Provide the [X, Y] coordinate of the cell's center where the given text is located.  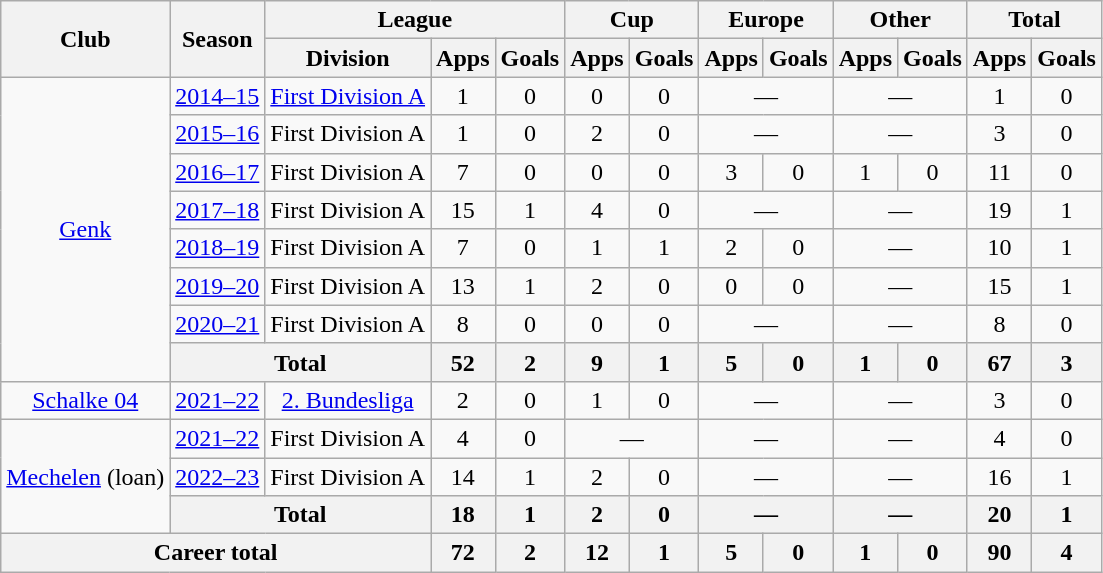
Mechelen (loan) [86, 476]
52 [463, 362]
67 [999, 362]
2014–15 [218, 96]
14 [463, 477]
11 [999, 172]
12 [597, 553]
18 [463, 515]
90 [999, 553]
16 [999, 477]
72 [463, 553]
10 [999, 248]
13 [463, 286]
Schalke 04 [86, 400]
2018–19 [218, 248]
League [415, 20]
Career total [216, 553]
Division [348, 58]
9 [597, 362]
Genk [86, 229]
2019–20 [218, 286]
Season [218, 39]
2015–16 [218, 134]
20 [999, 515]
2020–21 [218, 324]
2022–23 [218, 477]
19 [999, 210]
Other [900, 20]
Europe [766, 20]
Club [86, 39]
2017–18 [218, 210]
2. Bundesliga [348, 400]
Cup [632, 20]
2016–17 [218, 172]
